For the text-containing cell, return its midpoint in [X, Y] coordinate format. 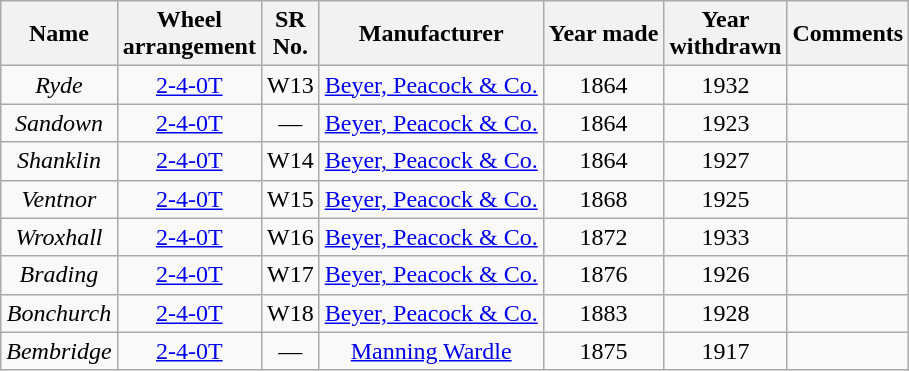
1872 [604, 237]
Wheelarrangement [189, 34]
W16 [290, 237]
Sandown [59, 123]
Brading [59, 275]
1923 [726, 123]
1883 [604, 313]
W14 [290, 161]
Wroxhall [59, 237]
Year made [604, 34]
1928 [726, 313]
1933 [726, 237]
Ryde [59, 85]
1917 [726, 351]
1868 [604, 199]
1925 [726, 199]
Comments [848, 34]
Ventnor [59, 199]
SRNo. [290, 34]
1926 [726, 275]
Manufacturer [431, 34]
Yearwithdrawn [726, 34]
Bonchurch [59, 313]
Shanklin [59, 161]
W15 [290, 199]
W18 [290, 313]
1932 [726, 85]
1927 [726, 161]
Bembridge [59, 351]
W13 [290, 85]
1876 [604, 275]
1875 [604, 351]
W17 [290, 275]
Manning Wardle [431, 351]
Name [59, 34]
